Detect which cell encompasses the target text, then output its (X, Y) center coordinate. 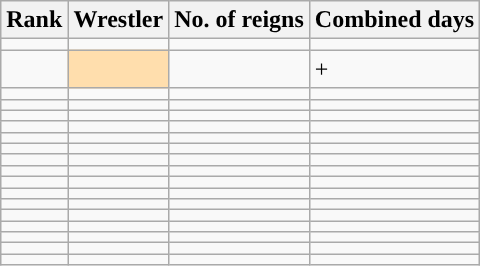
No. of reigns (240, 20)
+ (394, 69)
Wrestler (118, 20)
Combined days (394, 20)
Rank (34, 20)
